Pinpoint the cell where the given text exists, returning its [x, y] midpoint coordinate. 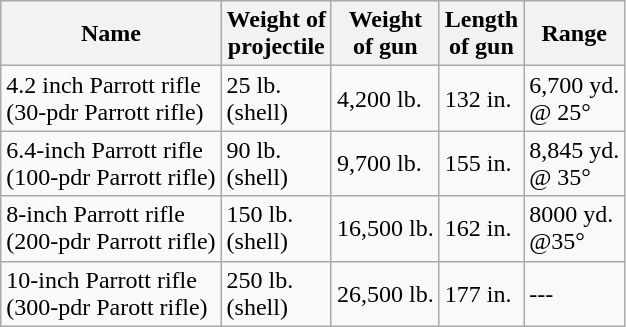
90 lb.(shell) [276, 164]
--- [574, 294]
250 lb.(shell) [276, 294]
16,500 lb. [385, 228]
162 in. [481, 228]
Lengthof gun [481, 34]
Name [111, 34]
25 lb.(shell) [276, 98]
26,500 lb. [385, 294]
132 in. [481, 98]
6,700 yd.@ 25° [574, 98]
Weightof gun [385, 34]
10-inch Parrott rifle(300-pdr Parott rifle) [111, 294]
177 in. [481, 294]
4.2 inch Parrott rifle(30-pdr Parrott rifle) [111, 98]
8000 yd.@35° [574, 228]
8-inch Parrott rifle(200-pdr Parrott rifle) [111, 228]
Weight ofprojectile [276, 34]
Range [574, 34]
150 lb.(shell) [276, 228]
155 in. [481, 164]
6.4-inch Parrott rifle(100-pdr Parrott rifle) [111, 164]
4,200 lb. [385, 98]
9,700 lb. [385, 164]
8,845 yd.@ 35° [574, 164]
